Provide the (x, y) coordinate of the cell's center where the given text is located.  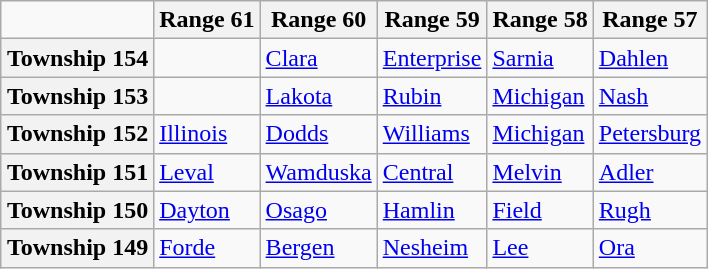
Range 60 (318, 20)
Petersburg (650, 134)
Williams (432, 134)
Illinois (207, 134)
Osago (318, 210)
Leval (207, 172)
Township 154 (77, 58)
Melvin (540, 172)
Township 152 (77, 134)
Range 58 (540, 20)
Nesheim (432, 248)
Dayton (207, 210)
Field (540, 210)
Sarnia (540, 58)
Wamduska (318, 172)
Central (432, 172)
Dodds (318, 134)
Township 150 (77, 210)
Bergen (318, 248)
Rubin (432, 96)
Range 61 (207, 20)
Lee (540, 248)
Lakota (318, 96)
Hamlin (432, 210)
Rugh (650, 210)
Forde (207, 248)
Nash (650, 96)
Township 153 (77, 96)
Range 57 (650, 20)
Township 151 (77, 172)
Clara (318, 58)
Dahlen (650, 58)
Township 149 (77, 248)
Ora (650, 248)
Adler (650, 172)
Enterprise (432, 58)
Range 59 (432, 20)
